Extract the [x, y] coordinate from the center of the cell holding the provided text.  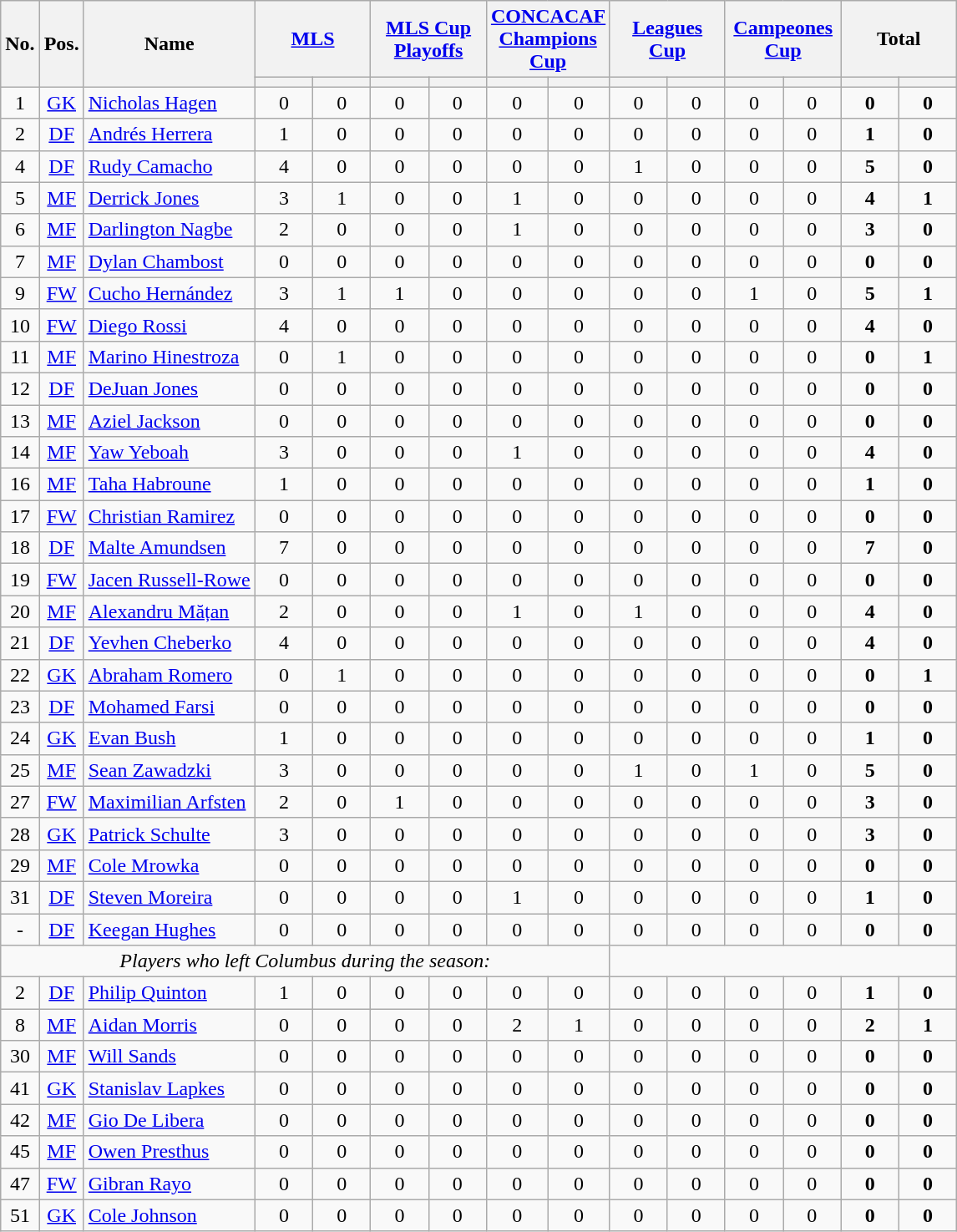
Yevhen Cheberko [169, 643]
12 [20, 388]
Evan Bush [169, 738]
Aziel Jackson [169, 420]
42 [20, 1120]
Stanislav Lapkes [169, 1088]
Sean Zawadzki [169, 770]
Gio De Libera [169, 1120]
Yaw Yeboah [169, 453]
Campeones Cup [783, 39]
45 [20, 1152]
Diego Rossi [169, 325]
Gibran Rayo [169, 1184]
Philip Quinton [169, 993]
41 [20, 1088]
Cucho Hernández [169, 293]
Malte Amundsen [169, 548]
14 [20, 453]
13 [20, 420]
22 [20, 675]
Pos. [62, 43]
Will Sands [169, 1057]
29 [20, 865]
6 [20, 230]
18 [20, 548]
30 [20, 1057]
Jacen Russell-Rowe [169, 580]
MLS [312, 39]
Christian Ramirez [169, 516]
31 [20, 897]
47 [20, 1184]
Dylan Chambost [169, 261]
Abraham Romero [169, 675]
MLS Cup Playoffs [429, 39]
Players who left Columbus during the season: [306, 961]
Keegan Hughes [169, 930]
10 [20, 325]
Marino Hinestroza [169, 357]
17 [20, 516]
Steven Moreira [169, 897]
Darlington Nagbe [169, 230]
Mohamed Farsi [169, 707]
25 [20, 770]
Andrés Herrera [169, 134]
Aidan Morris [169, 1025]
Nicholas Hagen [169, 103]
Rudy Camacho [169, 166]
Cole Johnson [169, 1215]
20 [20, 611]
8 [20, 1025]
16 [20, 484]
Leagues Cup [668, 39]
24 [20, 738]
Total [899, 39]
- [20, 930]
23 [20, 707]
Maximilian Arfsten [169, 802]
27 [20, 802]
11 [20, 357]
Patrick Schulte [169, 834]
9 [20, 293]
Name [169, 43]
28 [20, 834]
Taha Habroune [169, 484]
Derrick Jones [169, 198]
No. [20, 43]
19 [20, 580]
Owen Presthus [169, 1152]
DeJuan Jones [169, 388]
51 [20, 1215]
Alexandru Mățan [169, 611]
Cole Mrowka [169, 865]
21 [20, 643]
CONCACAF Champions Cup [548, 39]
